Pinpoint the cell where the given text exists, returning its [x, y] midpoint coordinate. 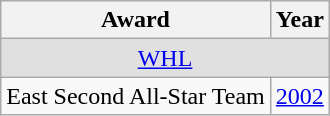
Year [300, 20]
2002 [300, 96]
WHL [166, 58]
Award [136, 20]
East Second All-Star Team [136, 96]
